Search for the cell housing the specified text and yield its (x, y) center coordinate. 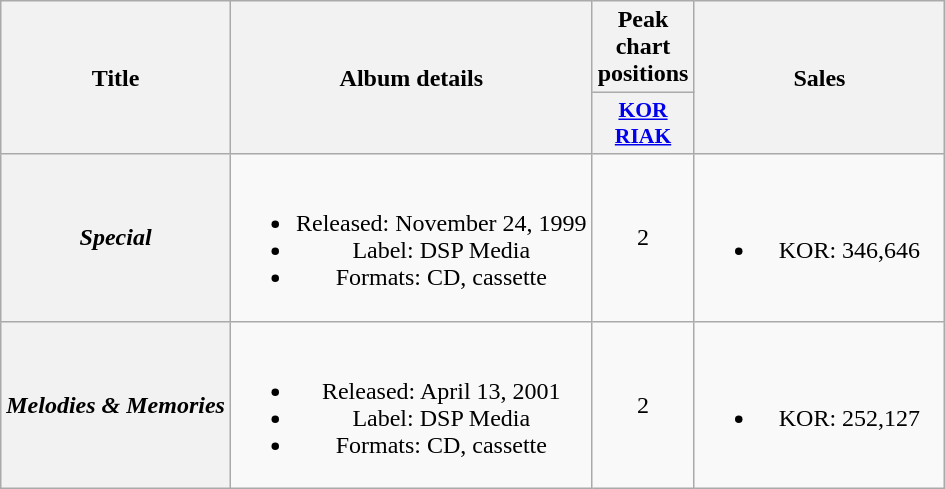
Title (116, 78)
KORRIAK (643, 124)
Released: November 24, 1999Label: DSP MediaFormats: CD, cassette (411, 238)
KOR: 252,127 (820, 404)
Sales (820, 78)
Album details (411, 78)
Special (116, 238)
KOR: 346,646 (820, 238)
Released: April 13, 2001Label: DSP MediaFormats: CD, cassette (411, 404)
Melodies & Memories (116, 404)
Peak chart positions (643, 47)
